Scan for the cell matching the given text and deliver its (x, y) coordinate at center. 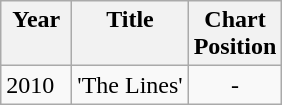
'The Lines' (130, 85)
Year (36, 34)
Chart Position (235, 34)
Title (130, 34)
2010 (36, 85)
- (235, 85)
